Capture the cell that displays the provided text and extract its (x, y) central coordinate. 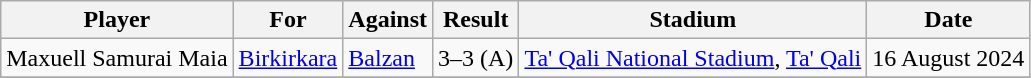
Stadium (693, 20)
Maxuell Samurai Maia (117, 58)
Against (388, 20)
Player (117, 20)
3–3 (A) (476, 58)
Date (948, 20)
Result (476, 20)
For (288, 20)
Balzan (388, 58)
Birkirkara (288, 58)
16 August 2024 (948, 58)
Ta' Qali National Stadium, Ta' Qali (693, 58)
